Return the (x, y) coordinate for the center point of the cell that contains the specified text.  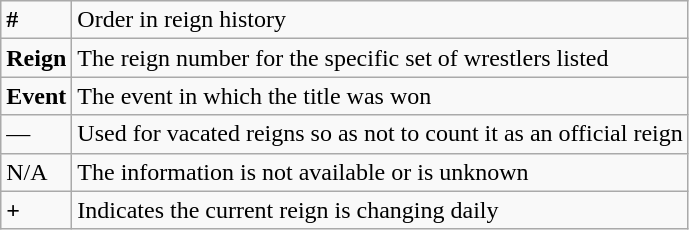
The event in which the title was won (380, 96)
Order in reign history (380, 20)
N/A (36, 172)
Reign (36, 58)
— (36, 134)
Indicates the current reign is changing daily (380, 210)
+ (36, 210)
The reign number for the specific set of wrestlers listed (380, 58)
Event (36, 96)
Used for vacated reigns so as not to count it as an official reign (380, 134)
The information is not available or is unknown (380, 172)
# (36, 20)
